Output the (X, Y) coordinate of the center of the cell containing the given text.  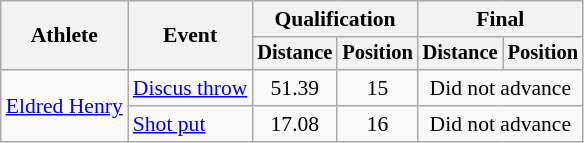
Event (190, 36)
15 (377, 88)
Final (500, 19)
Discus throw (190, 88)
17.08 (294, 124)
51.39 (294, 88)
Athlete (64, 36)
Eldred Henry (64, 106)
16 (377, 124)
Qualification (334, 19)
Shot put (190, 124)
